Search for the cell housing the specified text and yield its [x, y] center coordinate. 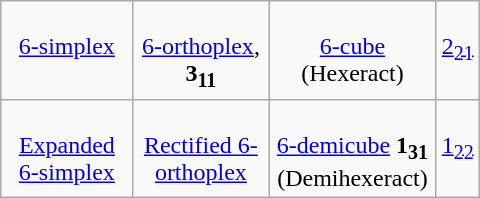
Rectified 6-orthoplex [201, 148]
6-cube (Hexeract) [352, 50]
6-simplex [67, 50]
122 [458, 148]
Expanded 6-simplex [67, 148]
221 [458, 50]
6-orthoplex, 311 [201, 50]
6-demicube 131(Demihexeract) [352, 148]
